Find where the given text appears and provide that cell's center as (x, y) coordinate. 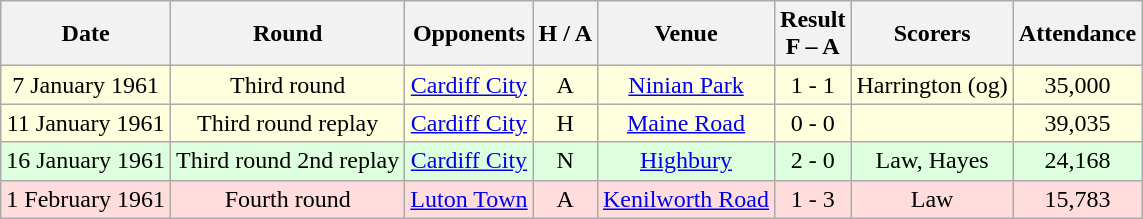
Date (86, 34)
Luton Town (469, 199)
7 January 1961 (86, 85)
Opponents (469, 34)
35,000 (1077, 85)
0 - 0 (813, 123)
Third round replay (287, 123)
Round (287, 34)
1 - 3 (813, 199)
Law, Hayes (932, 161)
Attendance (1077, 34)
16 January 1961 (86, 161)
1 February 1961 (86, 199)
1 - 1 (813, 85)
Law (932, 199)
11 January 1961 (86, 123)
Ninian Park (686, 85)
2 - 0 (813, 161)
Third round (287, 85)
Fourth round (287, 199)
Third round 2nd replay (287, 161)
H / A (565, 34)
ResultF – A (813, 34)
Maine Road (686, 123)
15,783 (1077, 199)
Venue (686, 34)
N (565, 161)
Harrington (og) (932, 85)
39,035 (1077, 123)
Kenilworth Road (686, 199)
Highbury (686, 161)
H (565, 123)
24,168 (1077, 161)
Scorers (932, 34)
